Return (X, Y) of the center of cell containing provided text 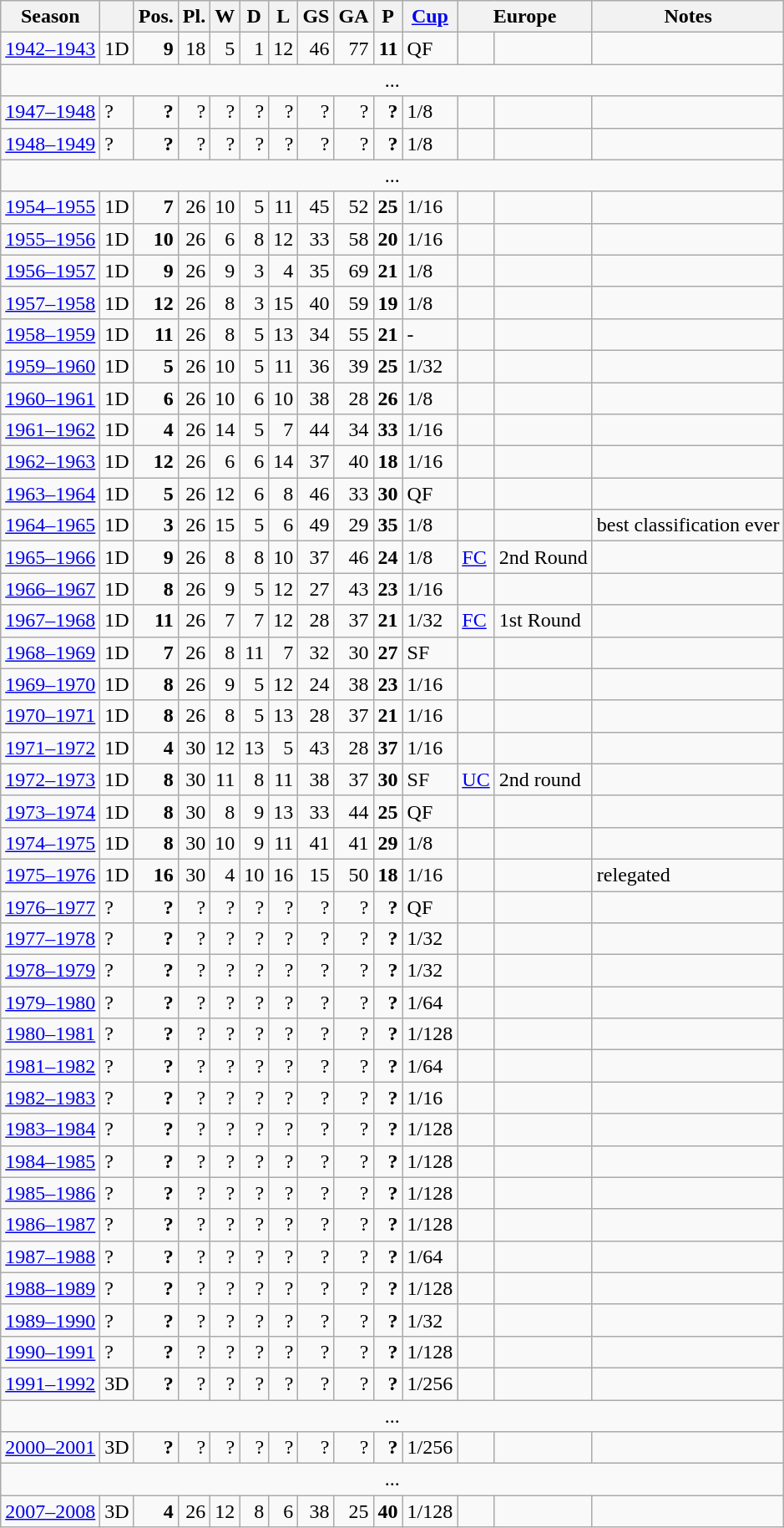
52 (354, 207)
1st Round (543, 621)
1990–1991 (50, 1352)
1959–1960 (50, 366)
1947–1948 (50, 112)
1 (254, 48)
1982–1983 (50, 1098)
1963–1964 (50, 494)
Season (50, 17)
77 (354, 48)
1974–1975 (50, 843)
1989–1990 (50, 1320)
50 (354, 875)
1976–1977 (50, 906)
1979–1980 (50, 1003)
W (225, 17)
1984–1985 (50, 1161)
1956–1957 (50, 271)
Cup (430, 17)
1971–1972 (50, 748)
1986–1987 (50, 1225)
best classification ever (688, 525)
1985–1986 (50, 1193)
55 (354, 334)
1991–1992 (50, 1383)
1988–1989 (50, 1288)
1965–1966 (50, 557)
1970–1971 (50, 716)
2000–2001 (50, 1448)
39 (354, 366)
1975–1976 (50, 875)
Notes (688, 17)
1960–1961 (50, 398)
1961–1962 (50, 430)
UC (476, 779)
1981–1982 (50, 1066)
19 (387, 302)
- (430, 334)
2007–2008 (50, 1511)
1954–1955 (50, 207)
1955–1956 (50, 239)
2nd Round (543, 557)
20 (387, 239)
1958–1959 (50, 334)
1957–1958 (50, 302)
45 (316, 207)
1978–1979 (50, 971)
1987–1988 (50, 1256)
36 (316, 366)
relegated (688, 875)
GS (316, 17)
1980–1981 (50, 1034)
1942–1943 (50, 48)
58 (354, 239)
D (254, 17)
GA (354, 17)
1969–1970 (50, 684)
1968–1969 (50, 652)
1983–1984 (50, 1130)
1962–1963 (50, 462)
1977–1978 (50, 939)
P (387, 17)
69 (354, 271)
1972–1973 (50, 779)
L (284, 17)
1973–1974 (50, 811)
Europe (524, 17)
Pl. (194, 17)
Pos. (155, 17)
1966–1967 (50, 589)
2nd round (543, 779)
1948–1949 (50, 144)
59 (354, 302)
49 (316, 525)
1964–1965 (50, 525)
32 (316, 652)
1967–1968 (50, 621)
